Search for the cell housing the specified text and yield its (X, Y) center coordinate. 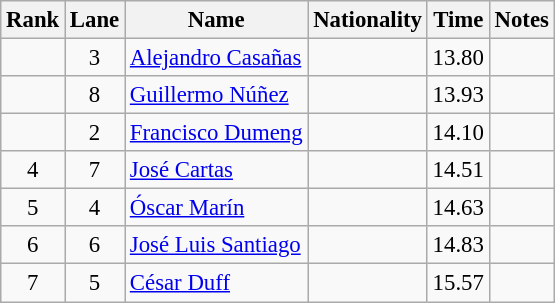
14.51 (458, 170)
13.93 (458, 95)
Rank (33, 20)
14.10 (458, 133)
15.57 (458, 283)
14.63 (458, 208)
Time (458, 20)
Nationality (368, 20)
Francisco Dumeng (216, 133)
Óscar Marín (216, 208)
13.80 (458, 58)
8 (95, 95)
José Luis Santiago (216, 245)
José Cartas (216, 170)
Notes (522, 20)
2 (95, 133)
Alejandro Casañas (216, 58)
3 (95, 58)
14.83 (458, 245)
Name (216, 20)
Lane (95, 20)
Guillermo Núñez (216, 95)
César Duff (216, 283)
